Search for the cell housing the specified text and yield its (X, Y) center coordinate. 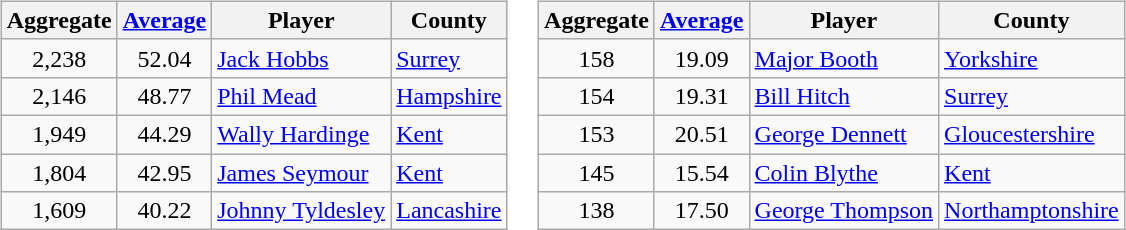
19.31 (702, 96)
17.50 (702, 211)
48.77 (164, 96)
Yorkshire (1032, 58)
James Seymour (302, 173)
20.51 (702, 134)
Colin Blythe (844, 173)
158 (597, 58)
Phil Mead (302, 96)
44.29 (164, 134)
Northamptonshire (1032, 211)
2,238 (59, 58)
154 (597, 96)
Wally Hardinge (302, 134)
Major Booth (844, 58)
George Dennett (844, 134)
Lancashire (449, 211)
George Thompson (844, 211)
145 (597, 173)
Jack Hobbs (302, 58)
153 (597, 134)
Gloucestershire (1032, 134)
Hampshire (449, 96)
1,949 (59, 134)
42.95 (164, 173)
Johnny Tyldesley (302, 211)
1,804 (59, 173)
2,146 (59, 96)
15.54 (702, 173)
138 (597, 211)
Bill Hitch (844, 96)
19.09 (702, 58)
1,609 (59, 211)
40.22 (164, 211)
52.04 (164, 58)
